Pinpoint the cell where the given text exists, returning its (X, Y) midpoint coordinate. 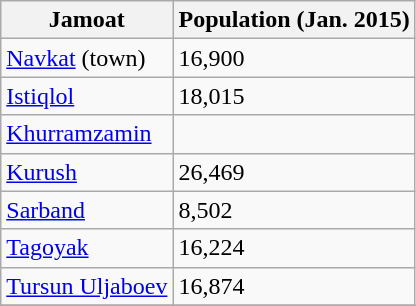
26,469 (294, 172)
Jamoat (87, 20)
Sarband (87, 210)
Tursun Uljaboev (87, 286)
Navkat (town) (87, 58)
Istiqlol (87, 96)
Population (Jan. 2015) (294, 20)
16,900 (294, 58)
Kurush (87, 172)
16,874 (294, 286)
18,015 (294, 96)
16,224 (294, 248)
Tagoyak (87, 248)
8,502 (294, 210)
Khurramzamin (87, 134)
